Extract the (X, Y) coordinate from the center of the cell holding the provided text.  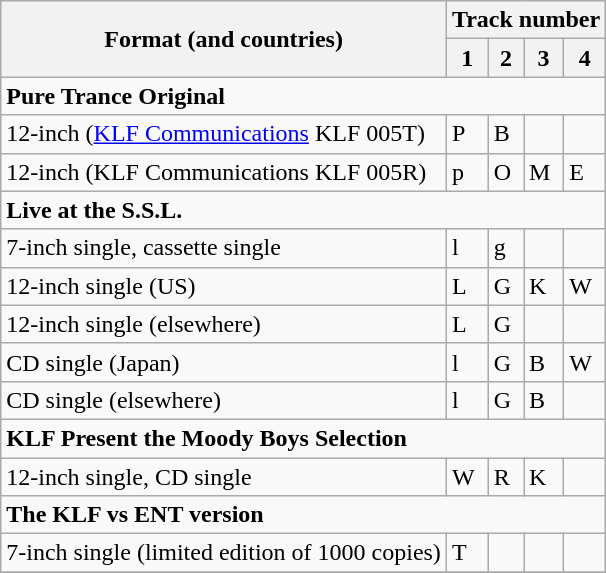
T (467, 553)
12-inch single (US) (224, 286)
E (585, 172)
R (506, 477)
3 (544, 58)
Format (and countries) (224, 39)
12-inch single, CD single (224, 477)
O (506, 172)
M (544, 172)
12-inch (KLF Communications KLF 005T) (224, 134)
7-inch single (limited edition of 1000 copies) (224, 553)
The KLF vs ENT version (304, 515)
7-inch single, cassette single (224, 248)
Pure Trance Original (304, 96)
2 (506, 58)
p (467, 172)
P (467, 134)
CD single (Japan) (224, 362)
Track number (526, 20)
Live at the S.S.L. (304, 210)
12-inch (KLF Communications KLF 005R) (224, 172)
CD single (elsewhere) (224, 400)
4 (585, 58)
g (506, 248)
12-inch single (elsewhere) (224, 324)
KLF Present the Moody Boys Selection (304, 438)
1 (467, 58)
